Output the (x, y) coordinate of the center of the cell containing the given text.  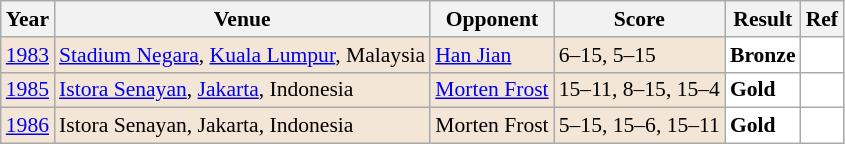
Bronze (763, 55)
5–15, 15–6, 15–11 (640, 126)
Ref (822, 19)
Han Jian (492, 55)
1985 (28, 90)
1983 (28, 55)
Stadium Negara, Kuala Lumpur, Malaysia (242, 55)
15–11, 8–15, 15–4 (640, 90)
1986 (28, 126)
Venue (242, 19)
Year (28, 19)
Result (763, 19)
Score (640, 19)
Opponent (492, 19)
6–15, 5–15 (640, 55)
